Scan for the cell matching the given text and deliver its [X, Y] coordinate at center. 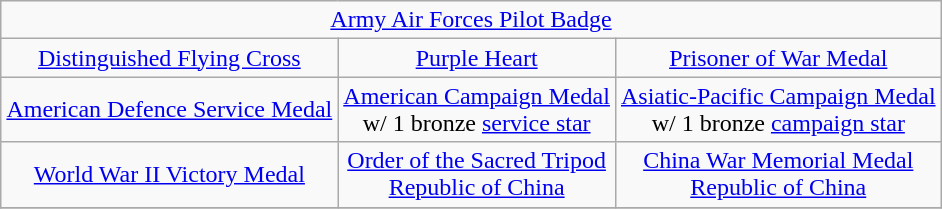
Asiatic-Pacific Campaign Medalw/ 1 bronze campaign star [778, 110]
American Campaign Medalw/ 1 bronze service star [477, 110]
World War II Victory Medal [170, 174]
Army Air Forces Pilot Badge [471, 20]
Purple Heart [477, 58]
American Defence Service Medal [170, 110]
Prisoner of War Medal [778, 58]
Order of the Sacred TripodRepublic of China [477, 174]
Distinguished Flying Cross [170, 58]
China War Memorial MedalRepublic of China [778, 174]
